Search for the cell housing the specified text and yield its (x, y) center coordinate. 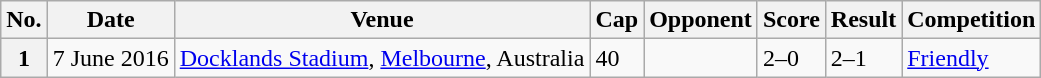
No. (24, 20)
Score (791, 20)
Friendly (972, 58)
Competition (972, 20)
Result (863, 20)
Date (110, 20)
Venue (382, 20)
40 (617, 58)
2–1 (863, 58)
Docklands Stadium, Melbourne, Australia (382, 58)
1 (24, 58)
7 June 2016 (110, 58)
Cap (617, 20)
Opponent (701, 20)
2–0 (791, 58)
